Find where the given text appears and provide that cell's center as [x, y] coordinate. 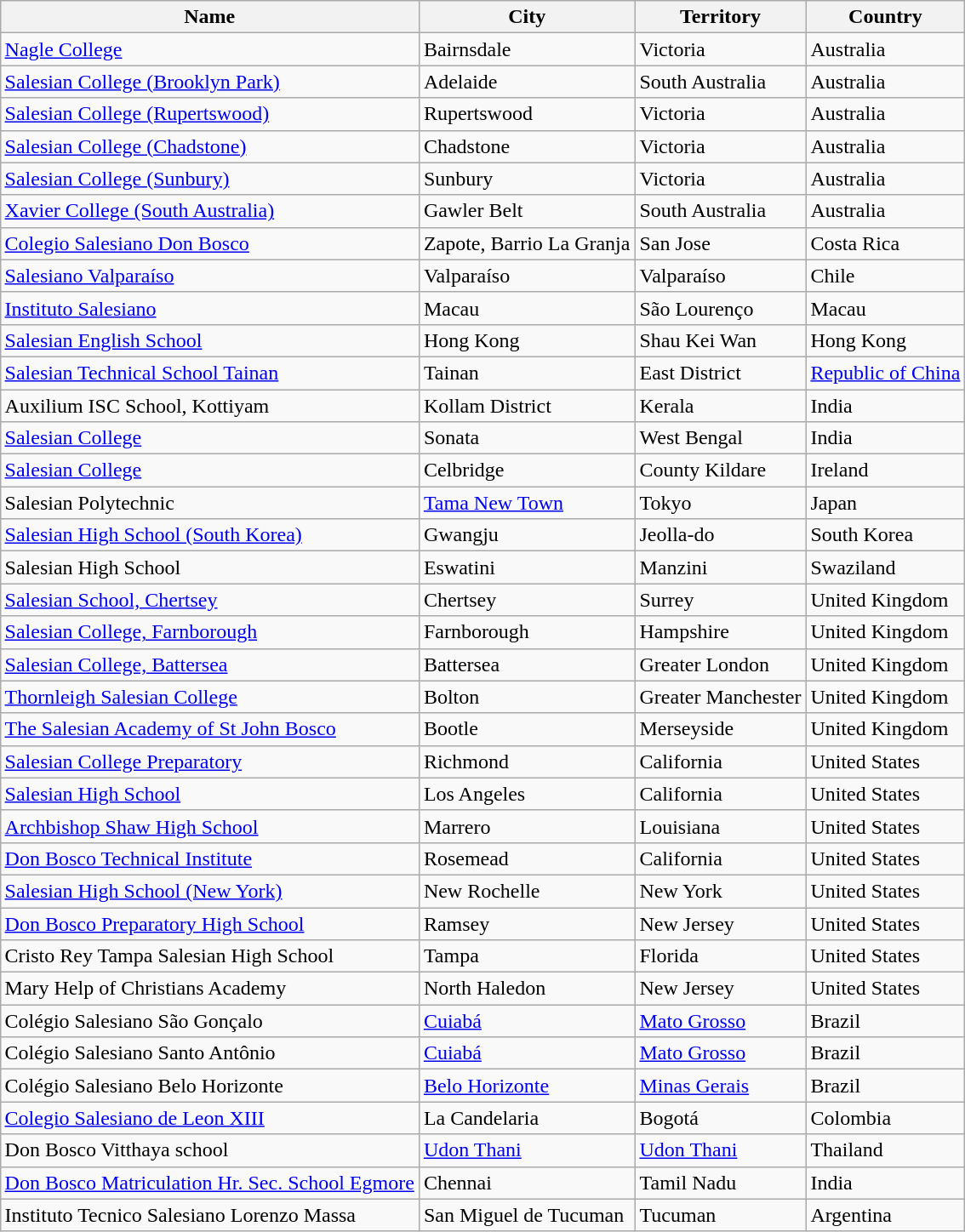
Don Bosco Preparatory High School [209, 923]
Archbishop Shaw High School [209, 826]
Minas Gerais [720, 1086]
Don Bosco Vitthaya school [209, 1150]
Battersea [527, 664]
South Korea [885, 535]
Bootle [527, 729]
Auxilium ISC School, Kottiyam [209, 406]
Chadstone [527, 146]
Mary Help of Christians Academy [209, 989]
Chile [885, 276]
Los Angeles [527, 794]
Tucuman [720, 1215]
East District [720, 373]
Colégio Salesiano Belo Horizonte [209, 1086]
Costa Rica [885, 243]
Louisiana [720, 826]
Bolton [527, 697]
Colegio Salesiano de Leon XIII [209, 1118]
Don Bosco Matriculation Hr. Sec. School Egmore [209, 1183]
Salesian College, Battersea [209, 664]
Salesian College (Rupertswood) [209, 114]
Tamil Nadu [720, 1183]
Salesian School, Chertsey [209, 600]
Chennai [527, 1183]
Tainan [527, 373]
Cristo Rey Tampa Salesian High School [209, 956]
Kerala [720, 406]
Nagle College [209, 49]
Salesian College, Farnborough [209, 632]
Farnborough [527, 632]
Salesian College (Sunbury) [209, 179]
New Rochelle [527, 891]
Salesian Technical School Tainan [209, 373]
Richmond [527, 761]
Colombia [885, 1118]
Tokyo [720, 503]
Salesian High School (South Korea) [209, 535]
Republic of China [885, 373]
Xavier College (South Australia) [209, 211]
Argentina [885, 1215]
Salesian High School (New York) [209, 891]
Colegio Salesiano Don Bosco [209, 243]
Salesian College (Brooklyn Park) [209, 82]
Greater London [720, 664]
Colégio Salesiano São Gonçalo [209, 1021]
Hampshire [720, 632]
Tama New Town [527, 503]
Japan [885, 503]
Gawler Belt [527, 211]
Ireland [885, 471]
North Haledon [527, 989]
Sunbury [527, 179]
Name [209, 17]
Jeolla-do [720, 535]
Thornleigh Salesian College [209, 697]
New York [720, 891]
Gwangju [527, 535]
Greater Manchester [720, 697]
Don Bosco Technical Institute [209, 858]
Swaziland [885, 568]
Salesian College (Chadstone) [209, 146]
Salesiano Valparaíso [209, 276]
Adelaide [527, 82]
Kollam District [527, 406]
Rosemead [527, 858]
West Bengal [720, 438]
San Jose [720, 243]
Bairnsdale [527, 49]
Rupertswood [527, 114]
Colégio Salesiano Santo Antônio [209, 1053]
Marrero [527, 826]
Surrey [720, 600]
Country [885, 17]
County Kildare [720, 471]
São Lourenço [720, 308]
Instituto Salesiano [209, 308]
La Candelaria [527, 1118]
Belo Horizonte [527, 1086]
Eswatini [527, 568]
Territory [720, 17]
City [527, 17]
Bogotá [720, 1118]
San Miguel de Tucuman [527, 1215]
Sonata [527, 438]
Ramsey [527, 923]
Celbridge [527, 471]
Salesian English School [209, 340]
Zapote, Barrio La Granja [527, 243]
Thailand [885, 1150]
The Salesian Academy of St John Bosco [209, 729]
Florida [720, 956]
Tampa [527, 956]
Salesian Polytechnic [209, 503]
Chertsey [527, 600]
Manzini [720, 568]
Merseyside [720, 729]
Instituto Tecnico Salesiano Lorenzo Massa [209, 1215]
Shau Kei Wan [720, 340]
Salesian College Preparatory [209, 761]
